Identify which cell holds the provided text, then report its [X, Y] central coordinate. 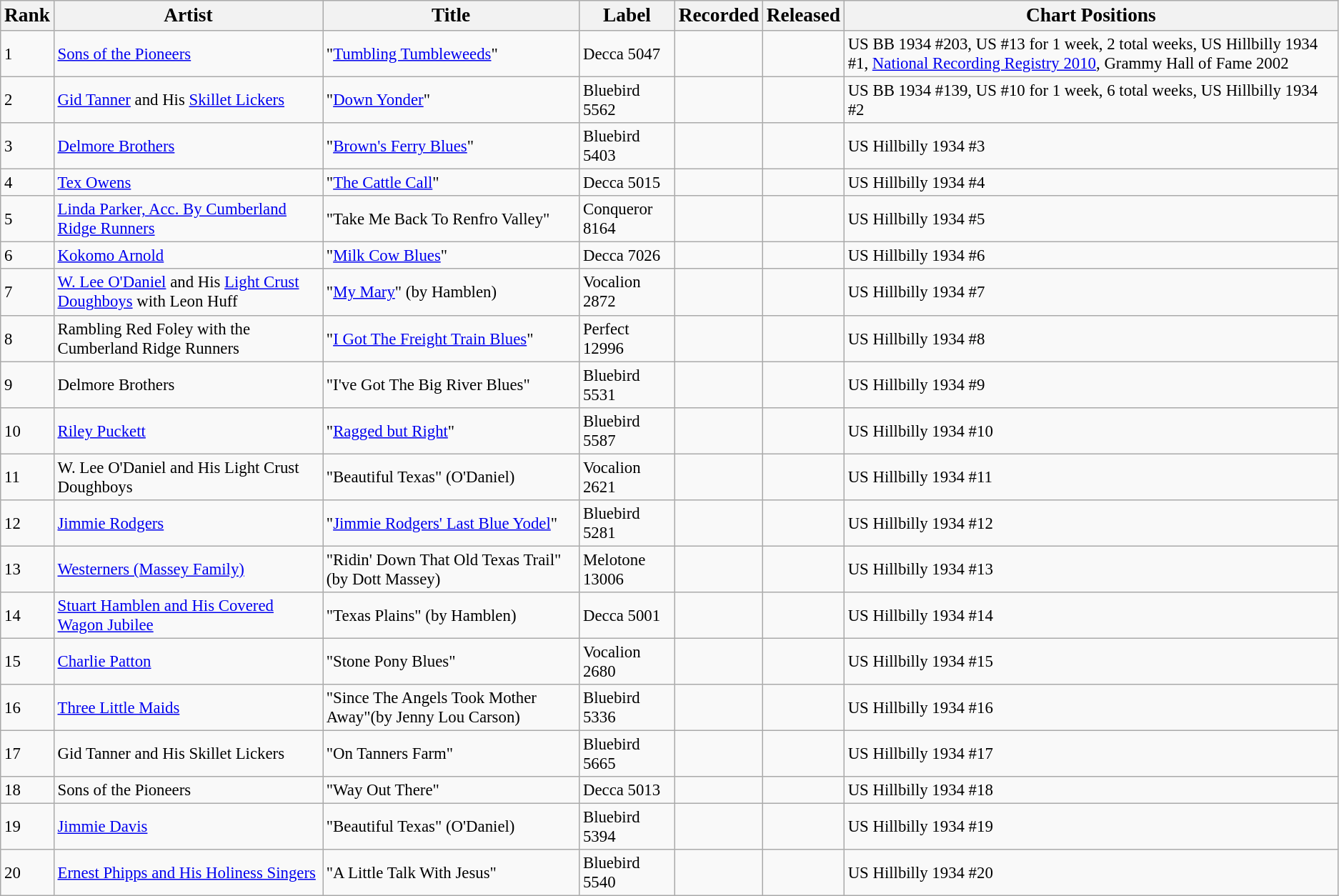
10 [27, 430]
Three Little Maids [188, 707]
Vocalion 2872 [627, 293]
Rank [27, 16]
US Hillbilly 1934 #6 [1090, 256]
Perfect 12996 [627, 339]
7 [27, 293]
"Ridin' Down That Old Texas Trail" (by Dott Massey) [452, 569]
US Hillbilly 1934 #20 [1090, 873]
17 [27, 755]
1 [27, 54]
18 [27, 790]
US Hillbilly 1934 #15 [1090, 662]
US Hillbilly 1934 #12 [1090, 523]
"Milk Cow Blues" [452, 256]
Decca 5047 [627, 54]
Label [627, 16]
Kokomo Arnold [188, 256]
W. Lee O'Daniel and His Light Crust Doughboys [188, 477]
Riley Puckett [188, 430]
Bluebird 5281 [627, 523]
US Hillbilly 1934 #3 [1090, 146]
Released [803, 16]
"Take Me Back To Renfro Valley" [452, 219]
Rambling Red Foley with the Cumberland Ridge Runners [188, 339]
US Hillbilly 1934 #13 [1090, 569]
"Stone Pony Blues" [452, 662]
Jimmie Davis [188, 827]
Charlie Patton [188, 662]
US Hillbilly 1934 #10 [1090, 430]
19 [27, 827]
2 [27, 100]
20 [27, 873]
Chart Positions [1090, 16]
"Way Out There" [452, 790]
Vocalion 2621 [627, 477]
"A Little Talk With Jesus" [452, 873]
US BB 1934 #203, US #13 for 1 week, 2 total weeks, US Hillbilly 1934 #1, National Recording Registry 2010, Grammy Hall of Fame 2002 [1090, 54]
Melotone 13006 [627, 569]
"Brown's Ferry Blues" [452, 146]
4 [27, 183]
US Hillbilly 1934 #8 [1090, 339]
"I Got The Freight Train Blues" [452, 339]
"My Mary" (by Hamblen) [452, 293]
"On Tanners Farm" [452, 755]
3 [27, 146]
US Hillbilly 1934 #18 [1090, 790]
"Tumbling Tumbleweeds" [452, 54]
Decca 5001 [627, 616]
Bluebird 5394 [627, 827]
Bluebird 5562 [627, 100]
Conqueror 8164 [627, 219]
"The Cattle Call" [452, 183]
US BB 1934 #139, US #10 for 1 week, 6 total weeks, US Hillbilly 1934 #2 [1090, 100]
9 [27, 384]
Bluebird 5403 [627, 146]
Recorded [719, 16]
Bluebird 5587 [627, 430]
US Hillbilly 1934 #17 [1090, 755]
Bluebird 5665 [627, 755]
US Hillbilly 1934 #9 [1090, 384]
13 [27, 569]
"Texas Plains" (by Hamblen) [452, 616]
Tex Owens [188, 183]
"Since The Angels Took Mother Away"(by Jenny Lou Carson) [452, 707]
5 [27, 219]
US Hillbilly 1934 #19 [1090, 827]
Stuart Hamblen and His Covered Wagon Jubilee [188, 616]
Vocalion 2680 [627, 662]
6 [27, 256]
Ernest Phipps and His Holiness Singers [188, 873]
Bluebird 5540 [627, 873]
Westerners (Massey Family) [188, 569]
Title [452, 16]
W. Lee O'Daniel and His Light Crust Doughboys with Leon Huff [188, 293]
Decca 5015 [627, 183]
15 [27, 662]
8 [27, 339]
Artist [188, 16]
Decca 5013 [627, 790]
Linda Parker, Acc. By Cumberland Ridge Runners [188, 219]
US Hillbilly 1934 #7 [1090, 293]
Bluebird 5531 [627, 384]
Jimmie Rodgers [188, 523]
"I've Got The Big River Blues" [452, 384]
"Down Yonder" [452, 100]
US Hillbilly 1934 #11 [1090, 477]
US Hillbilly 1934 #5 [1090, 219]
Decca 7026 [627, 256]
16 [27, 707]
US Hillbilly 1934 #4 [1090, 183]
"Jimmie Rodgers' Last Blue Yodel" [452, 523]
US Hillbilly 1934 #16 [1090, 707]
Bluebird 5336 [627, 707]
"Ragged but Right" [452, 430]
11 [27, 477]
US Hillbilly 1934 #14 [1090, 616]
12 [27, 523]
14 [27, 616]
